Identify which cell holds the provided text, then report its [X, Y] central coordinate. 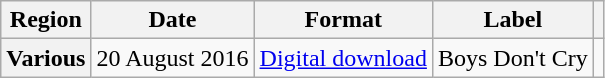
Region [46, 20]
Format [343, 20]
20 August 2016 [172, 58]
Label [512, 20]
Date [172, 20]
Boys Don't Cry [512, 58]
Various [46, 58]
Digital download [343, 58]
